Pinpoint the cell where the given text exists, returning its (X, Y) midpoint coordinate. 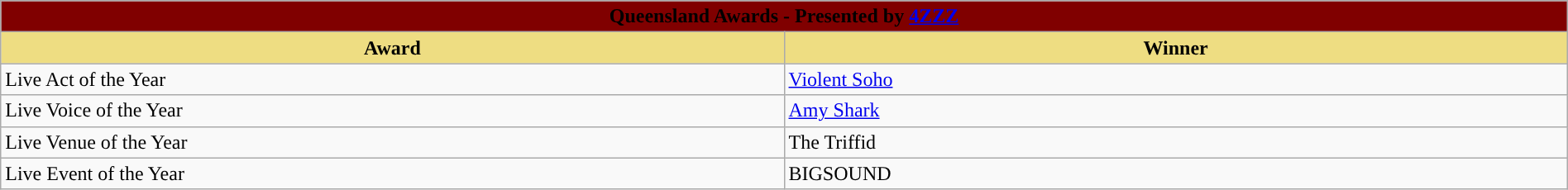
The Triffid (1176, 142)
Violent Soho (1176, 79)
BIGSOUND (1176, 173)
Live Venue of the Year (392, 142)
Live Event of the Year (392, 173)
Live Act of the Year (392, 79)
Amy Shark (1176, 111)
Winner (1176, 48)
Live Voice of the Year (392, 111)
Queensland Awards - Presented by 4ZZZ (784, 17)
Award (392, 48)
